Detect which cell encompasses the target text, then output its (x, y) center coordinate. 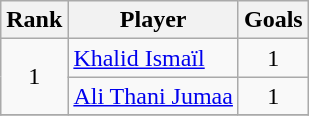
Rank (34, 20)
Ali Thani Jumaa (154, 96)
Player (154, 20)
Goals (273, 20)
Khalid Ismaïl (154, 58)
